Return (X, Y) of the center of cell containing provided text 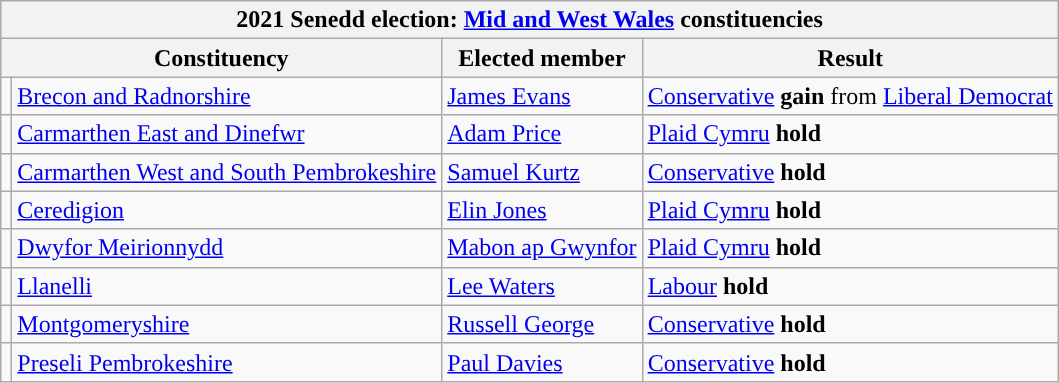
Carmarthen East and Dinefwr (227, 134)
Dwyfor Meirionnydd (227, 248)
Adam Price (542, 134)
Russell George (542, 324)
Elected member (542, 58)
Result (850, 58)
Samuel Kurtz (542, 172)
Elin Jones (542, 210)
Llanelli (227, 286)
Ceredigion (227, 210)
Brecon and Radnorshire (227, 96)
Paul Davies (542, 362)
Carmarthen West and South Pembrokeshire (227, 172)
Montgomeryshire (227, 324)
Mabon ap Gwynfor (542, 248)
James Evans (542, 96)
Constituency (222, 58)
Conservative gain from Liberal Democrat (850, 96)
Lee Waters (542, 286)
Preseli Pembrokeshire (227, 362)
Labour hold (850, 286)
2021 Senedd election: Mid and West Wales constituencies (530, 20)
